Identify which cell holds the provided text, then report its (X, Y) central coordinate. 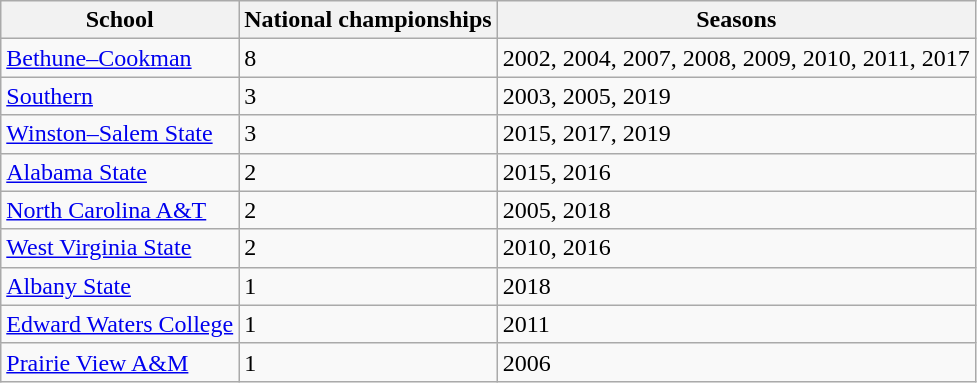
Prairie View A&M (120, 362)
2015, 2017, 2019 (736, 134)
Albany State (120, 286)
8 (368, 58)
2006 (736, 362)
2015, 2016 (736, 172)
Seasons (736, 20)
North Carolina A&T (120, 210)
2010, 2016 (736, 248)
2002, 2004, 2007, 2008, 2009, 2010, 2011, 2017 (736, 58)
Alabama State (120, 172)
2005, 2018 (736, 210)
Winston–Salem State (120, 134)
Southern (120, 96)
2003, 2005, 2019 (736, 96)
2018 (736, 286)
Edward Waters College (120, 324)
National championships (368, 20)
West Virginia State (120, 248)
School (120, 20)
Bethune–Cookman (120, 58)
2011 (736, 324)
